Return [X, Y] of the center of cell containing provided text 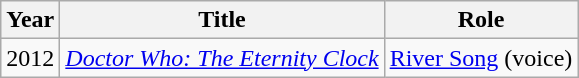
2012 [30, 58]
Doctor Who: The Eternity Clock [222, 58]
Year [30, 20]
Role [481, 20]
River Song (voice) [481, 58]
Title [222, 20]
